Pinpoint the cell where the given text exists, returning its [x, y] midpoint coordinate. 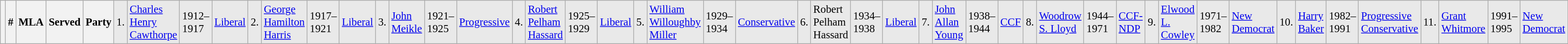
1934–1938 [867, 22]
1982–1991 [1343, 22]
7. [926, 22]
1. [121, 22]
1971–1982 [1213, 22]
1912–1917 [196, 22]
3. [382, 22]
1938–1944 [982, 22]
1925–1929 [581, 22]
Harry Baker [1311, 22]
10. [1287, 22]
William Willoughby Miller [675, 22]
4. [519, 22]
Progressive [485, 22]
# [10, 22]
George Hamilton Harris [284, 22]
1921–1925 [441, 22]
5. [640, 22]
Conservative [766, 22]
8. [1030, 22]
6. [804, 22]
Grant Whitmore [1463, 22]
CCF [1011, 22]
1917–1921 [323, 22]
John Allan Young [949, 22]
Served [65, 22]
1991–1995 [1504, 22]
MLA [31, 22]
11. [1430, 22]
John Meikle [407, 22]
1944–1971 [1100, 22]
Charles Henry Cawthorpe [153, 22]
Elwood L. Cowley [1177, 22]
Party [99, 22]
Woodrow S. Lloyd [1060, 22]
9. [1152, 22]
1929–1934 [719, 22]
2. [255, 22]
CCF-NDP [1131, 22]
Progressive Conservative [1389, 22]
